Find where the given text appears and provide that cell's center as [x, y] coordinate. 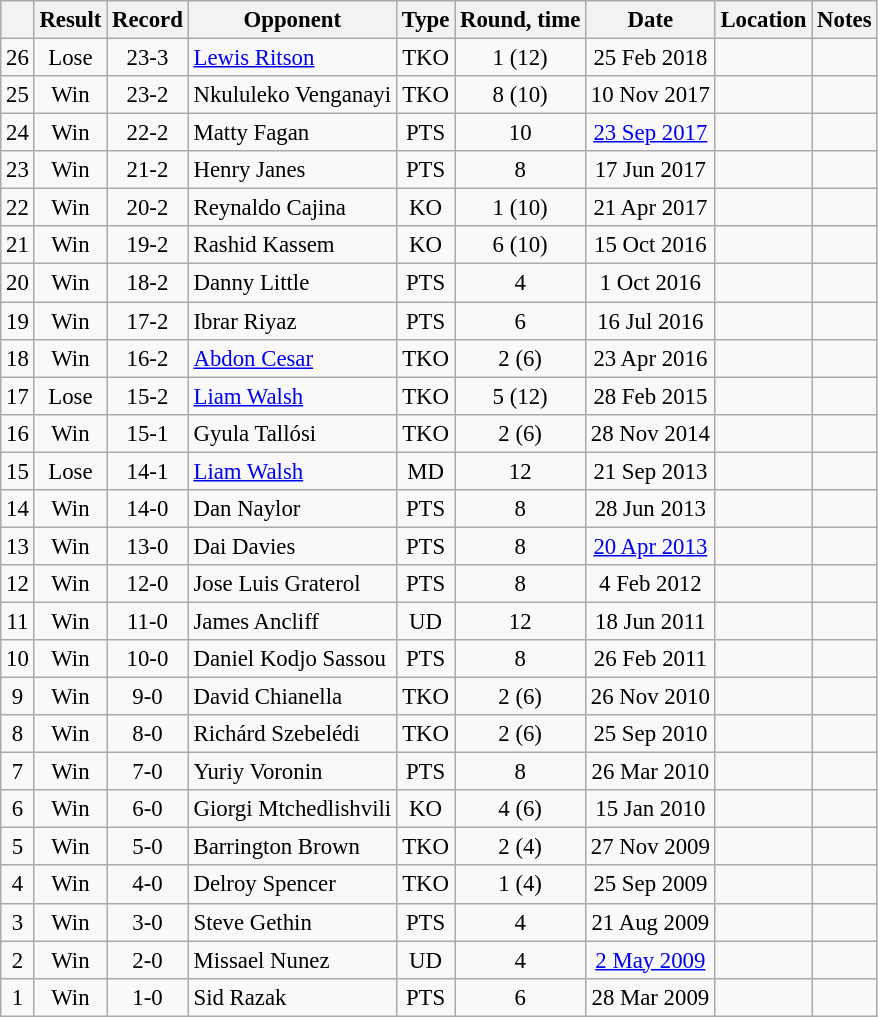
6 (10) [520, 245]
Reynaldo Cajina [292, 208]
14-1 [148, 471]
28 Feb 2015 [651, 396]
Abdon Cesar [292, 358]
23 Apr 2016 [651, 358]
3 [18, 922]
22 [18, 208]
Jose Luis Graterol [292, 584]
7-0 [148, 772]
28 Nov 2014 [651, 433]
6-0 [148, 809]
23-2 [148, 95]
2-0 [148, 960]
9-0 [148, 697]
1 (4) [520, 885]
4 (6) [520, 809]
18 [18, 358]
13 [18, 546]
25 Sep 2009 [651, 885]
27 Nov 2009 [651, 847]
Round, time [520, 20]
10-0 [148, 659]
Rashid Kassem [292, 245]
26 Feb 2011 [651, 659]
25 Feb 2018 [651, 58]
James Ancliff [292, 621]
20 [18, 283]
25 [18, 95]
7 [18, 772]
Richárd Szebelédi [292, 734]
20 Apr 2013 [651, 546]
5 [18, 847]
Daniel Kodjo Sassou [292, 659]
17 Jun 2017 [651, 170]
14 [18, 509]
Date [651, 20]
9 [18, 697]
4-0 [148, 885]
Delroy Spencer [292, 885]
Yuriy Voronin [292, 772]
1 (12) [520, 58]
Barrington Brown [292, 847]
21 Aug 2009 [651, 922]
23 Sep 2017 [651, 133]
19 [18, 321]
5 (12) [520, 396]
19-2 [148, 245]
8 (10) [520, 95]
1 Oct 2016 [651, 283]
15-2 [148, 396]
Result [70, 20]
2 (4) [520, 847]
12-0 [148, 584]
Lewis Ritson [292, 58]
16 [18, 433]
Henry Janes [292, 170]
26 Mar 2010 [651, 772]
10 Nov 2017 [651, 95]
MD [425, 471]
17-2 [148, 321]
Ibrar Riyaz [292, 321]
Record [148, 20]
David Chianella [292, 697]
21-2 [148, 170]
26 [18, 58]
14-0 [148, 509]
16-2 [148, 358]
Dan Naylor [292, 509]
11-0 [148, 621]
8-0 [148, 734]
20-2 [148, 208]
5-0 [148, 847]
15 Jan 2010 [651, 809]
Notes [844, 20]
11 [18, 621]
23 [18, 170]
Nkululeko Venganayi [292, 95]
16 Jul 2016 [651, 321]
2 [18, 960]
Location [764, 20]
22-2 [148, 133]
1 (10) [520, 208]
Gyula Tallósi [292, 433]
Type [425, 20]
15 Oct 2016 [651, 245]
15-1 [148, 433]
Sid Razak [292, 997]
13-0 [148, 546]
18-2 [148, 283]
28 Jun 2013 [651, 509]
1-0 [148, 997]
4 Feb 2012 [651, 584]
3-0 [148, 922]
17 [18, 396]
Danny Little [292, 283]
Matty Fagan [292, 133]
1 [18, 997]
Steve Gethin [292, 922]
Dai Davies [292, 546]
21 Sep 2013 [651, 471]
18 Jun 2011 [651, 621]
25 Sep 2010 [651, 734]
23-3 [148, 58]
Opponent [292, 20]
26 Nov 2010 [651, 697]
15 [18, 471]
Giorgi Mtchedlishvili [292, 809]
21 [18, 245]
2 May 2009 [651, 960]
Missael Nunez [292, 960]
24 [18, 133]
28 Mar 2009 [651, 997]
21 Apr 2017 [651, 208]
